Provide the [x, y] coordinate of the cell's center where the given text is located.  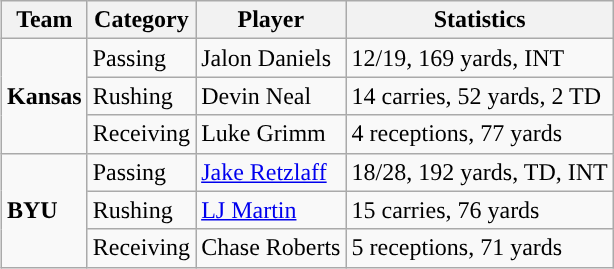
4 receptions, 77 yards [480, 134]
Devin Neal [271, 96]
Statistics [480, 20]
LJ Martin [271, 210]
14 carries, 52 yards, 2 TD [480, 96]
Chase Roberts [271, 248]
12/19, 169 yards, INT [480, 58]
18/28, 192 yards, TD, INT [480, 172]
Jalon Daniels [271, 58]
5 receptions, 71 yards [480, 248]
15 carries, 76 yards [480, 210]
Luke Grimm [271, 134]
Category [141, 20]
BYU [44, 210]
Player [271, 20]
Team [44, 20]
Jake Retzlaff [271, 172]
Kansas [44, 96]
